Detect which cell encompasses the target text, then output its (x, y) center coordinate. 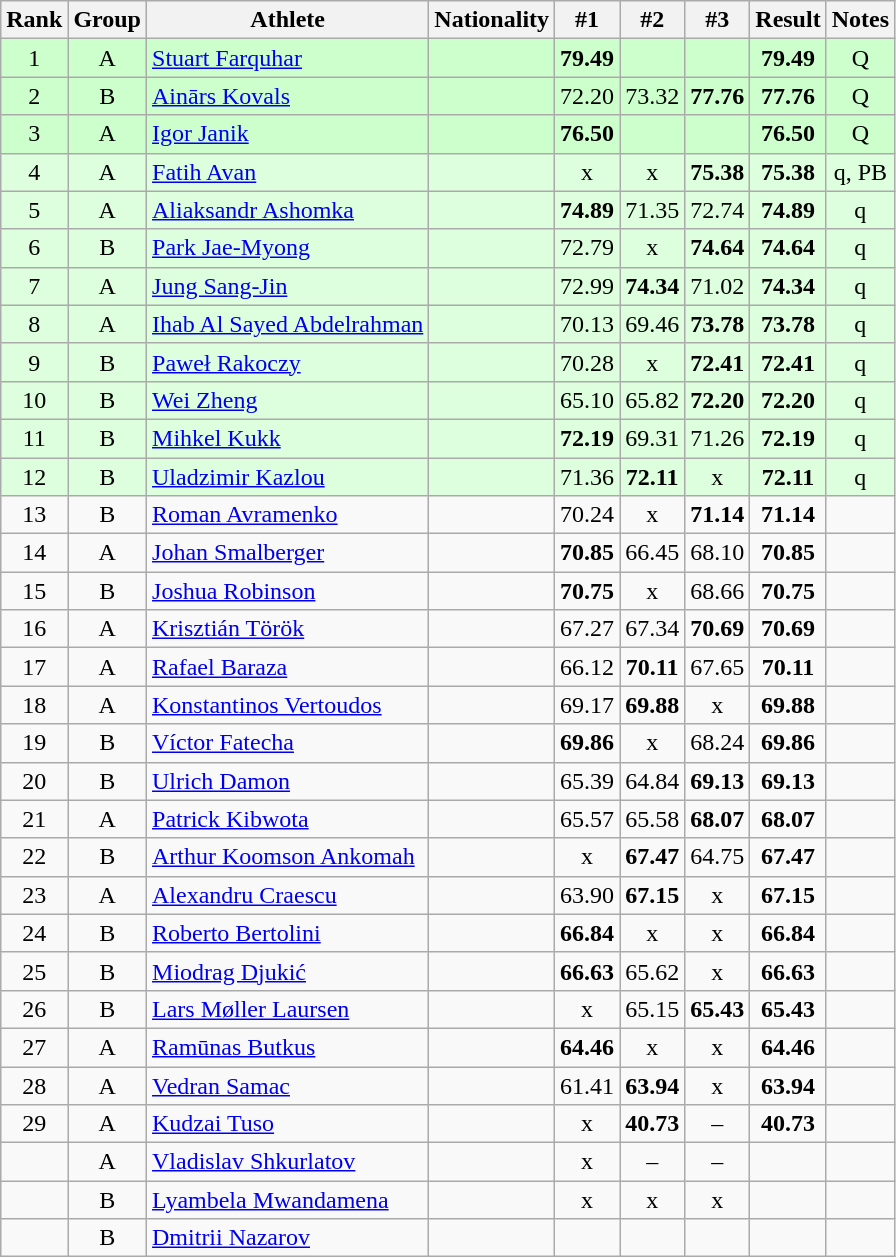
67.34 (652, 629)
Jung Sang-Jin (288, 286)
64.75 (718, 857)
#3 (718, 20)
69.17 (588, 705)
Joshua Robinson (288, 591)
2 (34, 96)
24 (34, 933)
14 (34, 553)
71.02 (718, 286)
28 (34, 1085)
65.62 (652, 971)
65.39 (588, 781)
Wei Zheng (288, 400)
5 (34, 210)
72.79 (588, 248)
Roberto Bertolini (288, 933)
3 (34, 134)
Krisztián Török (288, 629)
11 (34, 438)
Alexandru Craescu (288, 895)
61.41 (588, 1085)
Notes (860, 20)
Patrick Kibwota (288, 819)
Result (788, 20)
Arthur Koomson Ankomah (288, 857)
68.24 (718, 743)
27 (34, 1047)
Víctor Fatecha (288, 743)
Uladzimir Kazlou (288, 477)
Ramūnas Butkus (288, 1047)
65.82 (652, 400)
15 (34, 591)
Vladislav Shkurlatov (288, 1162)
Paweł Rakoczy (288, 362)
66.12 (588, 667)
Fatih Avan (288, 172)
Rank (34, 20)
18 (34, 705)
Dmitrii Nazarov (288, 1238)
Miodrag Djukić (288, 971)
Nationality (492, 20)
1 (34, 58)
q, PB (860, 172)
Roman Avramenko (288, 515)
17 (34, 667)
#2 (652, 20)
Mihkel Kukk (288, 438)
72.99 (588, 286)
Lyambela Mwandamena (288, 1200)
9 (34, 362)
10 (34, 400)
Lars Møller Laursen (288, 1009)
#1 (588, 20)
Athlete (288, 20)
21 (34, 819)
16 (34, 629)
20 (34, 781)
22 (34, 857)
68.66 (718, 591)
73.32 (652, 96)
Ulrich Damon (288, 781)
65.10 (588, 400)
Ihab Al Sayed Abdelrahman (288, 324)
70.28 (588, 362)
70.24 (588, 515)
67.27 (588, 629)
Kudzai Tuso (288, 1124)
12 (34, 477)
29 (34, 1124)
63.90 (588, 895)
6 (34, 248)
Group (108, 20)
69.31 (652, 438)
64.84 (652, 781)
71.35 (652, 210)
65.58 (652, 819)
8 (34, 324)
7 (34, 286)
Vedran Samac (288, 1085)
66.45 (652, 553)
26 (34, 1009)
Igor Janik (288, 134)
13 (34, 515)
68.10 (718, 553)
Ainārs Kovals (288, 96)
69.46 (652, 324)
71.36 (588, 477)
25 (34, 971)
Konstantinos Vertoudos (288, 705)
Park Jae-Myong (288, 248)
23 (34, 895)
Aliaksandr Ashomka (288, 210)
Stuart Farquhar (288, 58)
Johan Smalberger (288, 553)
Rafael Baraza (288, 667)
65.57 (588, 819)
65.15 (652, 1009)
70.13 (588, 324)
72.74 (718, 210)
67.65 (718, 667)
4 (34, 172)
19 (34, 743)
71.26 (718, 438)
